Output the [X, Y] coordinate of the center of the cell containing the given text.  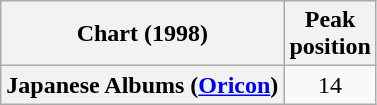
14 [330, 85]
Japanese Albums (Oricon) [142, 85]
Chart (1998) [142, 34]
Peak position [330, 34]
